From the cell containing the given text, extract its center point as [x, y] coordinate. 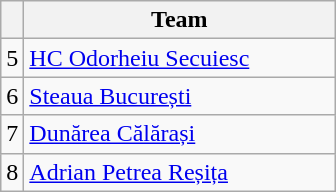
Steaua București [180, 96]
Dunărea Călărași [180, 134]
8 [12, 172]
5 [12, 58]
7 [12, 134]
Adrian Petrea Reșița [180, 172]
HC Odorheiu Secuiesc [180, 58]
6 [12, 96]
Team [180, 20]
